Identify which cell holds the provided text, then report its [X, Y] central coordinate. 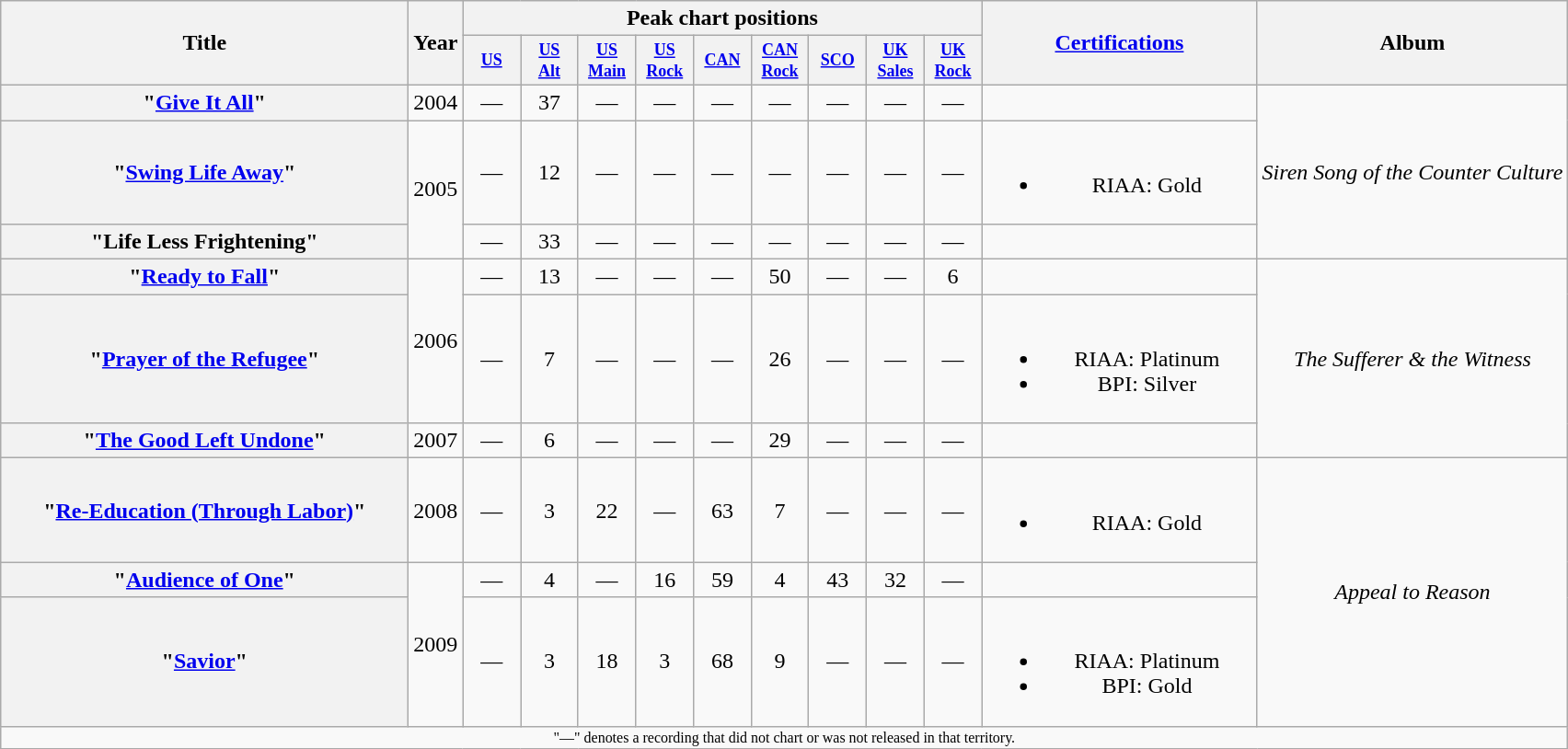
43 [837, 580]
"Life Less Frightening" [204, 242]
"Prayer of the Refugee" [204, 359]
"Audience of One" [204, 580]
63 [723, 510]
USAlt [550, 61]
"Swing Life Away" [204, 173]
The Sufferer & the Witness [1412, 359]
2006 [436, 341]
Year [436, 43]
26 [780, 359]
"Give It All" [204, 102]
18 [607, 662]
RIAA: PlatinumBPI: Gold [1119, 662]
Title [204, 43]
USRock [664, 61]
SCO [837, 61]
UKSales [896, 61]
RIAA: PlatinumBPI: Silver [1119, 359]
2005 [436, 190]
68 [723, 662]
22 [607, 510]
"Savior" [204, 662]
33 [550, 242]
"The Good Left Undone" [204, 441]
CANRock [780, 61]
9 [780, 662]
32 [896, 580]
UKRock [953, 61]
13 [550, 277]
Album [1412, 43]
"Ready to Fall" [204, 277]
Peak chart positions [722, 18]
29 [780, 441]
Siren Song of the Counter Culture [1412, 171]
2007 [436, 441]
50 [780, 277]
59 [723, 580]
2004 [436, 102]
12 [550, 173]
Certifications [1119, 43]
Appeal to Reason [1412, 593]
2009 [436, 644]
2008 [436, 510]
"Re-Education (Through Labor)" [204, 510]
37 [550, 102]
USMain [607, 61]
"—" denotes a recording that did not chart or was not released in that territory. [784, 737]
CAN [723, 61]
16 [664, 580]
US [491, 61]
